Detect which cell encompasses the target text, then output its [x, y] center coordinate. 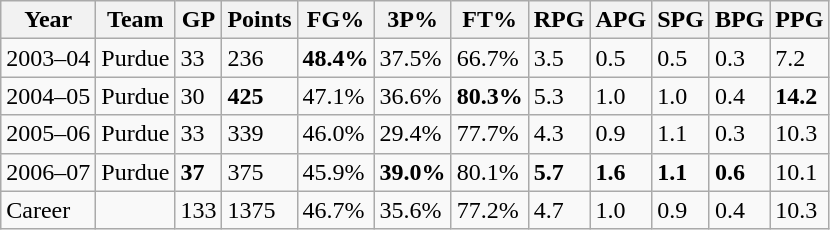
14.2 [800, 96]
77.7% [490, 134]
PPG [800, 20]
80.1% [490, 172]
2005–06 [48, 134]
4.7 [559, 210]
Year [48, 20]
7.2 [800, 58]
339 [260, 134]
4.3 [559, 134]
Team [136, 20]
375 [260, 172]
GP [198, 20]
FG% [336, 20]
1.6 [621, 172]
48.4% [336, 58]
37.5% [412, 58]
133 [198, 210]
2003–04 [48, 58]
47.1% [336, 96]
37 [198, 172]
45.9% [336, 172]
1375 [260, 210]
46.7% [336, 210]
0.6 [739, 172]
46.0% [336, 134]
Points [260, 20]
77.2% [490, 210]
2006–07 [48, 172]
30 [198, 96]
3P% [412, 20]
35.6% [412, 210]
5.3 [559, 96]
FT% [490, 20]
SPG [681, 20]
5.7 [559, 172]
RPG [559, 20]
10.1 [800, 172]
36.6% [412, 96]
425 [260, 96]
80.3% [490, 96]
236 [260, 58]
29.4% [412, 134]
3.5 [559, 58]
BPG [739, 20]
Career [48, 210]
APG [621, 20]
66.7% [490, 58]
39.0% [412, 172]
2004–05 [48, 96]
